Identify which cell holds the provided text, then report its [X, Y] central coordinate. 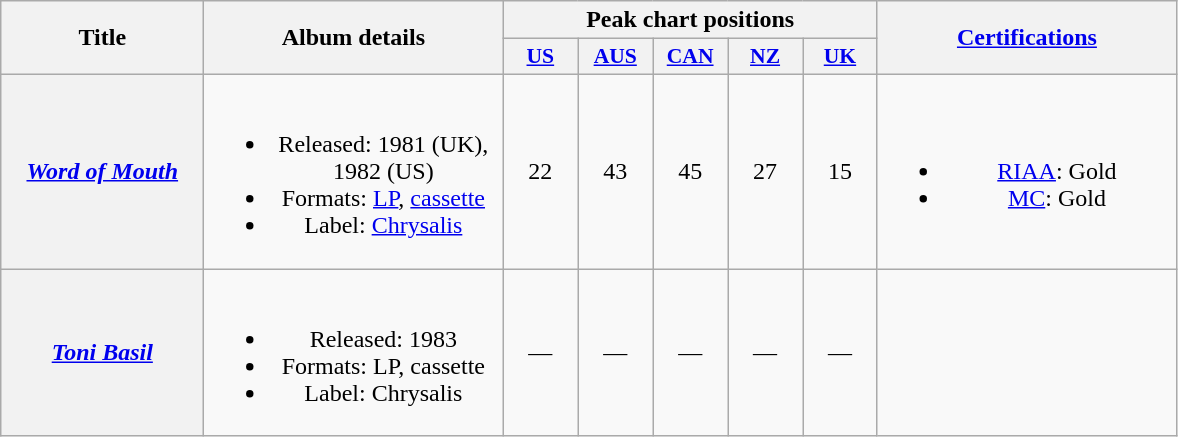
15 [840, 171]
RIAA: GoldMC: Gold [1026, 171]
Title [102, 38]
45 [690, 171]
27 [766, 171]
Album details [354, 38]
NZ [766, 57]
Toni Basil [102, 352]
43 [616, 171]
Released: 1981 (UK), 1982 (US)Formats: LP, cassetteLabel: Chrysalis [354, 171]
Certifications [1026, 38]
Word of Mouth [102, 171]
CAN [690, 57]
US [540, 57]
Released: 1983Formats: LP, cassetteLabel: Chrysalis [354, 352]
AUS [616, 57]
22 [540, 171]
Peak chart positions [690, 20]
UK [840, 57]
